Determine the [x, y] coordinate at the center of the cell enclosing the given text.  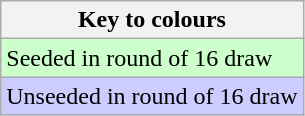
Unseeded in round of 16 draw [152, 96]
Key to colours [152, 20]
Seeded in round of 16 draw [152, 58]
